Search for the cell housing the specified text and yield its (x, y) center coordinate. 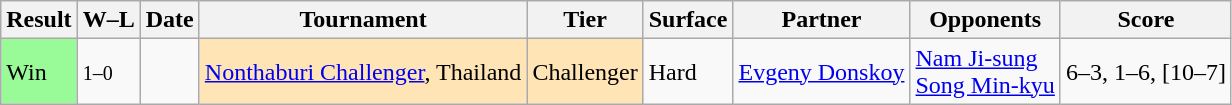
Win (39, 72)
Result (39, 20)
Tournament (363, 20)
Nonthaburi Challenger, Thailand (363, 72)
Nam Ji-sung Song Min-kyu (985, 72)
Opponents (985, 20)
Date (170, 20)
1–0 (108, 72)
Evgeny Donskoy (822, 72)
Score (1146, 20)
Tier (585, 20)
Surface (688, 20)
W–L (108, 20)
6–3, 1–6, [10–7] (1146, 72)
Challenger (585, 72)
Partner (822, 20)
Hard (688, 72)
